Find where the given text appears and provide that cell's center as [x, y] coordinate. 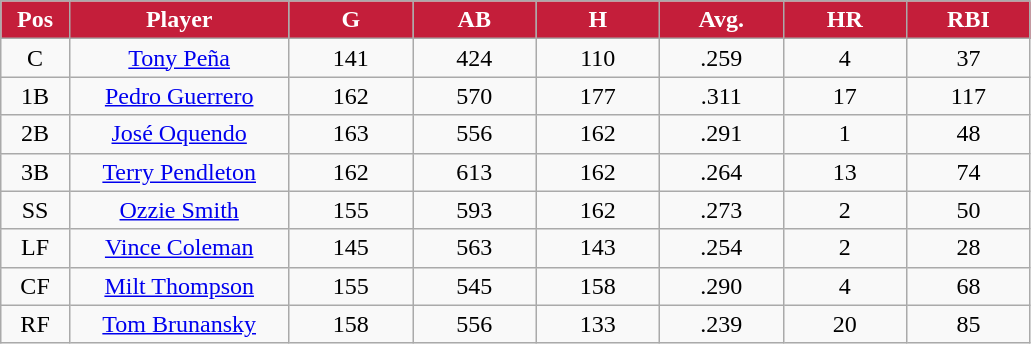
RF [36, 324]
593 [475, 210]
570 [475, 96]
Tom Brunansky [179, 324]
28 [969, 248]
Ozzie Smith [179, 210]
Avg. [722, 20]
AB [475, 20]
545 [475, 286]
Milt Thompson [179, 286]
145 [351, 248]
.259 [722, 58]
1 [845, 134]
13 [845, 172]
424 [475, 58]
141 [351, 58]
3B [36, 172]
50 [969, 210]
.239 [722, 324]
133 [598, 324]
.264 [722, 172]
LF [36, 248]
Pedro Guerrero [179, 96]
Tony Peña [179, 58]
H [598, 20]
17 [845, 96]
177 [598, 96]
Terry Pendleton [179, 172]
613 [475, 172]
G [351, 20]
110 [598, 58]
.254 [722, 248]
37 [969, 58]
.311 [722, 96]
48 [969, 134]
Vince Coleman [179, 248]
.291 [722, 134]
José Oquendo [179, 134]
RBI [969, 20]
.290 [722, 286]
68 [969, 286]
85 [969, 324]
.273 [722, 210]
163 [351, 134]
74 [969, 172]
143 [598, 248]
Player [179, 20]
117 [969, 96]
CF [36, 286]
1B [36, 96]
Pos [36, 20]
C [36, 58]
HR [845, 20]
2B [36, 134]
SS [36, 210]
563 [475, 248]
20 [845, 324]
